Search for the cell housing the specified text and yield its (x, y) center coordinate. 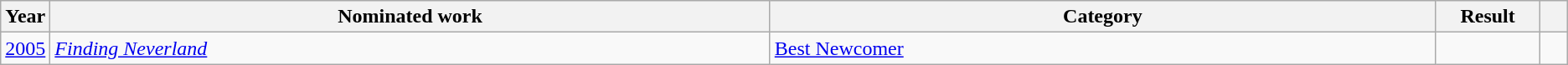
2005 (25, 48)
Best Newcomer (1102, 48)
Result (1488, 17)
Nominated work (410, 17)
Finding Neverland (410, 48)
Year (25, 17)
Category (1102, 17)
